Provide the [X, Y] coordinate of the cell's center where the given text is located.  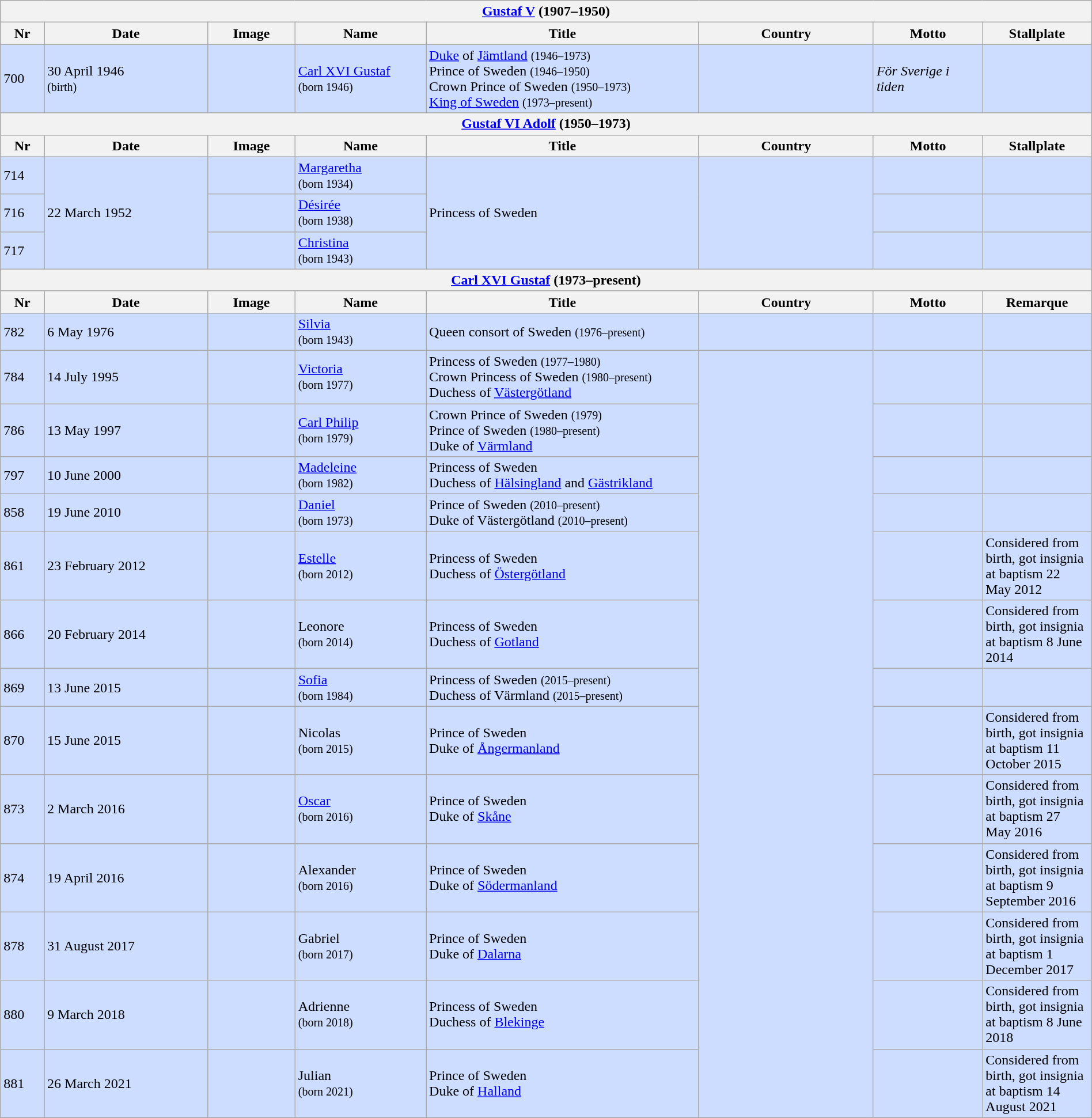
Considered from birth, got insignia at baptism 14 August 2021 [1037, 1083]
19 June 2010 [126, 513]
Princess of Sweden (1977–1980)Crown Princess of Sweden (1980–present)Duchess of Västergötland [563, 377]
6 May 1976 [126, 332]
869 [22, 688]
878 [22, 946]
Alexander(born 2016) [361, 878]
Prince of SwedenDuke of Skåne [563, 809]
13 May 1997 [126, 430]
714 [22, 175]
Considered from birth, got insignia at baptism 9 September 2016 [1037, 878]
Princess of Sweden (2015–present)Duchess of Värmland (2015–present) [563, 688]
Princess of SwedenDuchess of Östergötland [563, 566]
För Sverige i tiden [927, 78]
22 March 1952 [126, 213]
Carl XVI Gustaf (1973–present) [546, 280]
Sofia(born 1984) [361, 688]
870 [22, 741]
Adrienne(born 2018) [361, 1015]
26 March 2021 [126, 1083]
Margaretha(born 1934) [361, 175]
Prince of SwedenDuke of Dalarna [563, 946]
784 [22, 377]
Princess of Sweden [563, 213]
Désirée(born 1938) [361, 213]
Crown Prince of Sweden (1979)Prince of Sweden (1980–present)Duke of Värmland [563, 430]
Gustaf VI Adolf (1950–1973) [546, 124]
881 [22, 1083]
874 [22, 878]
Victoria(born 1977) [361, 377]
782 [22, 332]
Considered from birth, got insignia at baptism 1 December 2017 [1037, 946]
Madeleine(born 1982) [361, 476]
Nicolas(born 2015) [361, 741]
Julian(born 2021) [361, 1083]
Gustaf V (1907–1950) [546, 12]
31 August 2017 [126, 946]
786 [22, 430]
Considered from birth, got insignia at baptism 22 May 2012 [1037, 566]
23 February 2012 [126, 566]
Christina(born 1943) [361, 250]
Princess of SwedenDuchess of Hälsingland and Gästrikland [563, 476]
Gabriel(born 2017) [361, 946]
13 June 2015 [126, 688]
Princess of SwedenDuchess of Blekinge [563, 1015]
Carl XVI Gustaf(born 1946) [361, 78]
Prince of SwedenDuke of Halland [563, 1083]
Remarque [1037, 302]
10 June 2000 [126, 476]
Oscar(born 2016) [361, 809]
15 June 2015 [126, 741]
20 February 2014 [126, 635]
Considered from birth, got insignia at baptism 8 June 2014 [1037, 635]
Duke of Jämtland (1946–1973)Prince of Sweden (1946–1950)Crown Prince of Sweden (1950–1973)King of Sweden (1973–present) [563, 78]
9 March 2018 [126, 1015]
Carl Philip(born 1979) [361, 430]
880 [22, 1015]
Prince of SwedenDuke of Ångermanland [563, 741]
873 [22, 809]
861 [22, 566]
Prince of SwedenDuke of Södermanland [563, 878]
14 July 1995 [126, 377]
717 [22, 250]
Prince of Sweden (2010–present)Duke of Västergötland (2010–present) [563, 513]
797 [22, 476]
Estelle(born 2012) [361, 566]
30 April 1946(birth) [126, 78]
Considered from birth, got insignia at baptism 8 June 2018 [1037, 1015]
2 March 2016 [126, 809]
Considered from birth, got insignia at baptism 11 October 2015 [1037, 741]
Considered from birth, got insignia at baptism 27 May 2016 [1037, 809]
Leonore(born 2014) [361, 635]
19 April 2016 [126, 878]
Silvia(born 1943) [361, 332]
Queen consort of Sweden (1976–present) [563, 332]
700 [22, 78]
858 [22, 513]
716 [22, 213]
Princess of SwedenDuchess of Gotland [563, 635]
866 [22, 635]
Daniel(born 1973) [361, 513]
